Identify which cell holds the provided text, then report its [x, y] central coordinate. 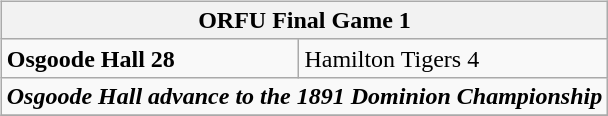
Osgoode Hall advance to the 1891 Dominion Championship [304, 96]
Osgoode Hall 28 [150, 58]
ORFU Final Game 1 [304, 20]
Hamilton Tigers 4 [454, 58]
